Capture the cell that displays the provided text and extract its [x, y] central coordinate. 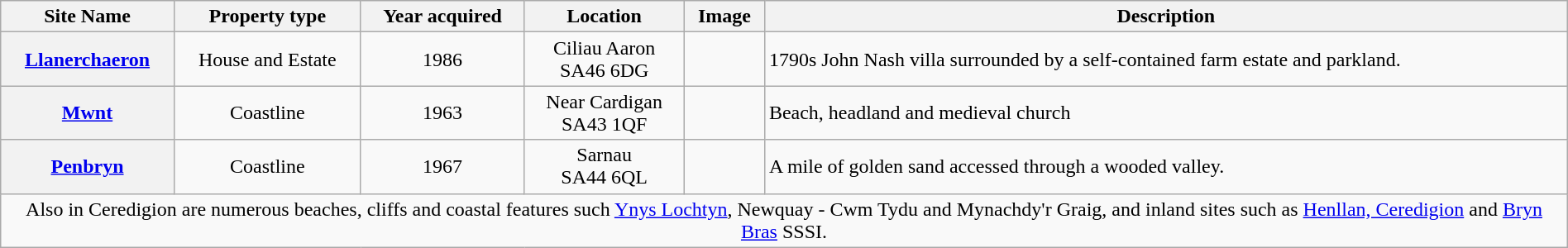
Year acquired [442, 17]
Image [724, 17]
House and Estate [267, 60]
Property type [267, 17]
Location [605, 17]
Llanerchaeron [88, 60]
1790s John Nash villa surrounded by a self-contained farm estate and parkland. [1166, 60]
Ciliau AaronSA46 6DG [605, 60]
SarnauSA44 6QL [605, 167]
Beach, headland and medieval church [1166, 112]
1963 [442, 112]
Near CardiganSA43 1QF [605, 112]
Mwnt [88, 112]
Description [1166, 17]
1986 [442, 60]
1967 [442, 167]
A mile of golden sand accessed through a wooded valley. [1166, 167]
Site Name [88, 17]
Penbryn [88, 167]
